Determine the [x, y] coordinate at the center of the cell enclosing the given text.  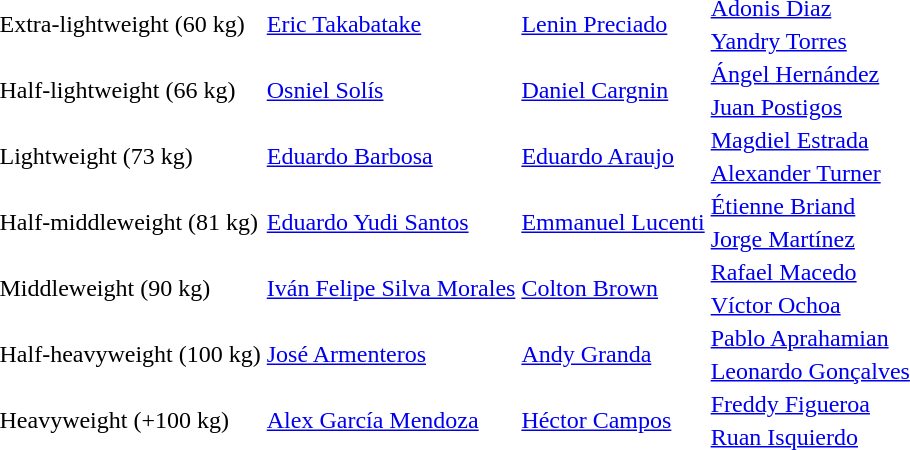
Eduardo Barbosa [391, 156]
Eduardo Yudi Santos [391, 222]
Daniel Cargnin [613, 90]
Osniel Solís [391, 90]
Iván Felipe Silva Morales [391, 288]
Colton Brown [613, 288]
José Armenteros [391, 354]
Andy Granda [613, 354]
Emmanuel Lucenti [613, 222]
Eduardo Araujo [613, 156]
